Provide the (X, Y) coordinate of the cell's center where the given text is located.  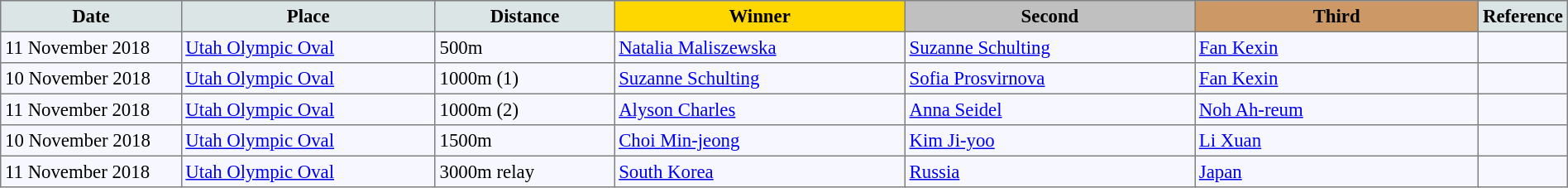
Place (308, 17)
Kim Ji-yoo (1049, 141)
Second (1049, 17)
Reference (1523, 17)
Winner (759, 17)
Sofia Prosvirnova (1049, 79)
Li Xuan (1336, 141)
Date (91, 17)
1000m (2) (524, 109)
Anna Seidel (1049, 109)
Distance (524, 17)
1000m (1) (524, 79)
South Korea (759, 171)
Natalia Maliszewska (759, 47)
500m (524, 47)
Noh Ah-reum (1336, 109)
3000m relay (524, 171)
Alyson Charles (759, 109)
Third (1336, 17)
1500m (524, 141)
Russia (1049, 171)
Japan (1336, 171)
Choi Min-jeong (759, 141)
